Scan for the cell matching the given text and deliver its (X, Y) coordinate at center. 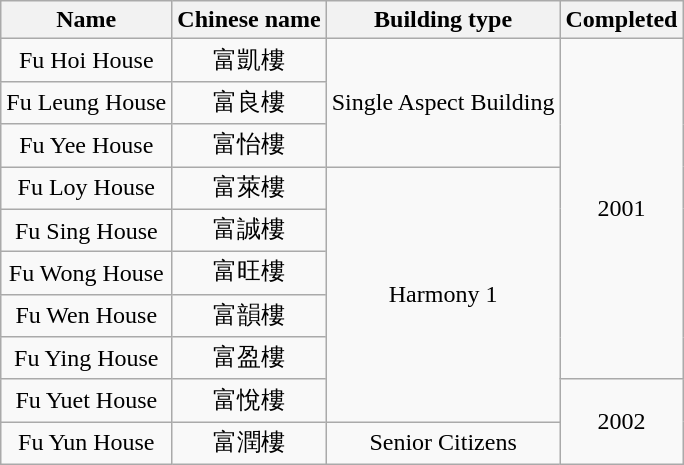
Fu Yun House (86, 444)
富旺樓 (249, 274)
Single Aspect Building (443, 103)
富怡樓 (249, 146)
2002 (622, 422)
富韻樓 (249, 316)
Chinese name (249, 20)
Harmony 1 (443, 294)
富萊樓 (249, 188)
Fu Wen House (86, 316)
Fu Yuet House (86, 400)
Senior Citizens (443, 444)
Fu Ying House (86, 358)
Fu Sing House (86, 230)
富盈樓 (249, 358)
Name (86, 20)
Fu Wong House (86, 274)
Fu Loy House (86, 188)
Fu Hoi House (86, 60)
富潤樓 (249, 444)
富凱樓 (249, 60)
富良樓 (249, 102)
富誠樓 (249, 230)
Fu Leung House (86, 102)
Completed (622, 20)
Building type (443, 20)
富悅樓 (249, 400)
Fu Yee House (86, 146)
2001 (622, 209)
